Determine the (X, Y) coordinate at the center of the cell enclosing the given text.  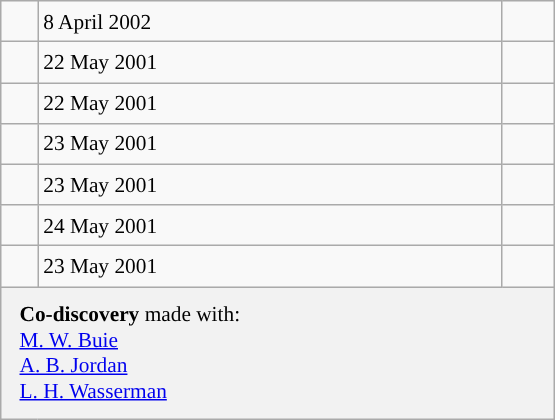
Co-discovery made with: M. W. Buie A. B. Jordan L. H. Wasserman (278, 354)
24 May 2001 (270, 226)
8 April 2002 (270, 22)
